Identify which cell holds the provided text, then report its (X, Y) central coordinate. 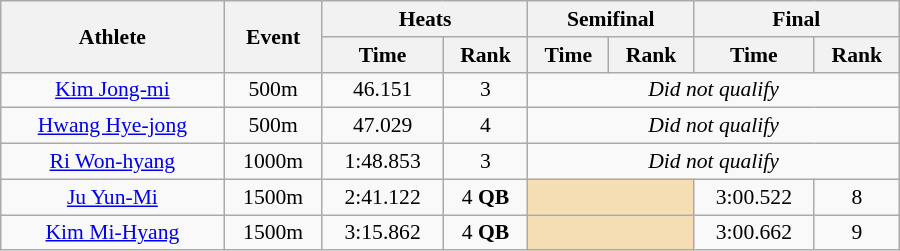
Heats (425, 19)
Kim Jong-mi (112, 90)
9 (856, 233)
3:00.522 (754, 197)
8 (856, 197)
Hwang Hye-jong (112, 126)
Event (273, 36)
Ri Won-hyang (112, 162)
1000m (273, 162)
3:15.862 (382, 233)
4 (486, 126)
Kim Mi-Hyang (112, 233)
47.029 (382, 126)
3:00.662 (754, 233)
Semifinal (611, 19)
Ju Yun-Mi (112, 197)
2:41.122 (382, 197)
Final (796, 19)
Athlete (112, 36)
1:48.853 (382, 162)
46.151 (382, 90)
